Pinpoint the cell where the given text exists, returning its [x, y] midpoint coordinate. 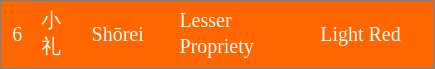
Shōrei [128, 35]
Light Red [372, 35]
Lesser Propriety [242, 35]
小礼 [58, 35]
6 [18, 35]
